Output the [X, Y] coordinate of the center of the cell containing the given text.  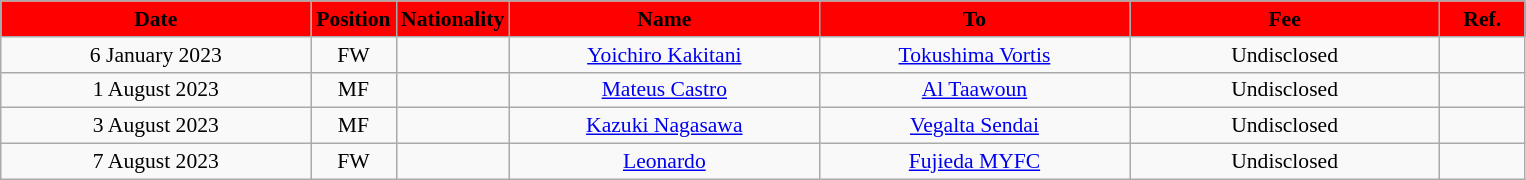
Kazuki Nagasawa [664, 126]
Al Taawoun [974, 90]
Name [664, 19]
Position [354, 19]
Fujieda MYFC [974, 162]
To [974, 19]
Leonardo [664, 162]
3 August 2023 [156, 126]
Fee [1285, 19]
Date [156, 19]
7 August 2023 [156, 162]
Vegalta Sendai [974, 126]
Ref. [1482, 19]
Mateus Castro [664, 90]
1 August 2023 [156, 90]
Yoichiro Kakitani [664, 55]
6 January 2023 [156, 55]
Tokushima Vortis [974, 55]
Nationality [452, 19]
